Find where the given text appears and provide that cell's center as (x, y) coordinate. 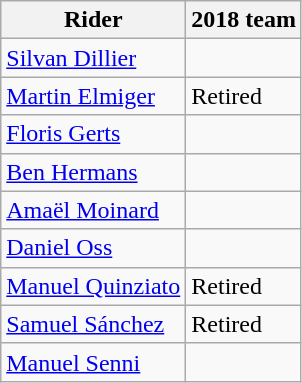
Floris Gerts (94, 134)
Daniel Oss (94, 248)
Ben Hermans (94, 172)
Martin Elmiger (94, 96)
Silvan Dillier (94, 58)
Rider (94, 20)
Amaël Moinard (94, 210)
Samuel Sánchez (94, 324)
Manuel Senni (94, 362)
Manuel Quinziato (94, 286)
2018 team (244, 20)
